Search for the cell housing the specified text and yield its [x, y] center coordinate. 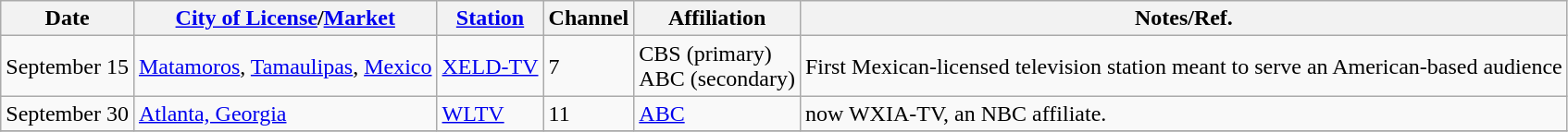
First Mexican-licensed television station meant to serve an American-based audience [1183, 66]
Affiliation [717, 18]
City of License/Market [285, 18]
WLTV [491, 114]
ABC [717, 114]
Matamoros, Tamaulipas, Mexico [285, 66]
Station [491, 18]
7 [589, 66]
Atlanta, Georgia [285, 114]
Channel [589, 18]
September 15 [68, 66]
September 30 [68, 114]
now WXIA-TV, an NBC affiliate. [1183, 114]
Notes/Ref. [1183, 18]
XELD-TV [491, 66]
11 [589, 114]
CBS (primary) ABC (secondary) [717, 66]
Date [68, 18]
